Identify which cell holds the provided text, then report its [x, y] central coordinate. 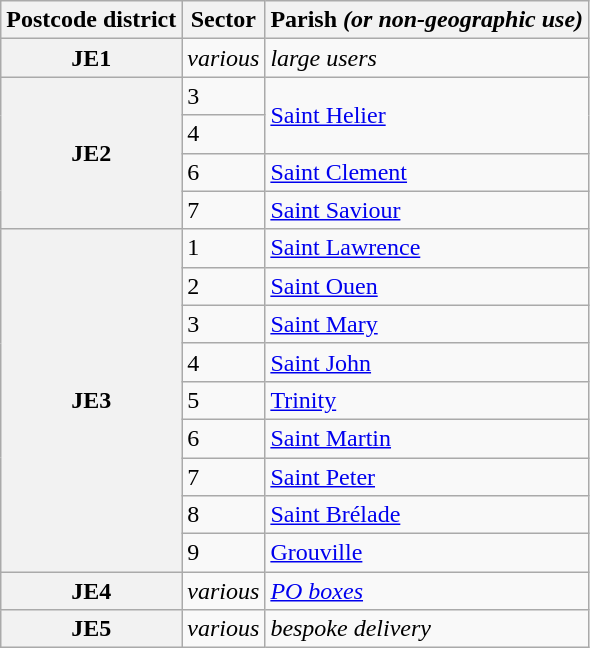
Parish (or non-geographic use) [427, 20]
Saint Brélade [427, 515]
5 [224, 400]
Saint Lawrence [427, 248]
Saint Martin [427, 438]
Saint Mary [427, 324]
Saint Clement [427, 172]
1 [224, 248]
2 [224, 286]
JE2 [92, 153]
Saint Saviour [427, 210]
Saint John [427, 362]
Saint Helier [427, 115]
bespoke delivery [427, 629]
Postcode district [92, 20]
9 [224, 553]
JE4 [92, 591]
JE1 [92, 58]
Saint Peter [427, 477]
Trinity [427, 400]
JE3 [92, 400]
8 [224, 515]
JE5 [92, 629]
large users [427, 58]
Sector [224, 20]
Grouville [427, 553]
Saint Ouen [427, 286]
PO boxes [427, 591]
